Detect which cell encompasses the target text, then output its (x, y) center coordinate. 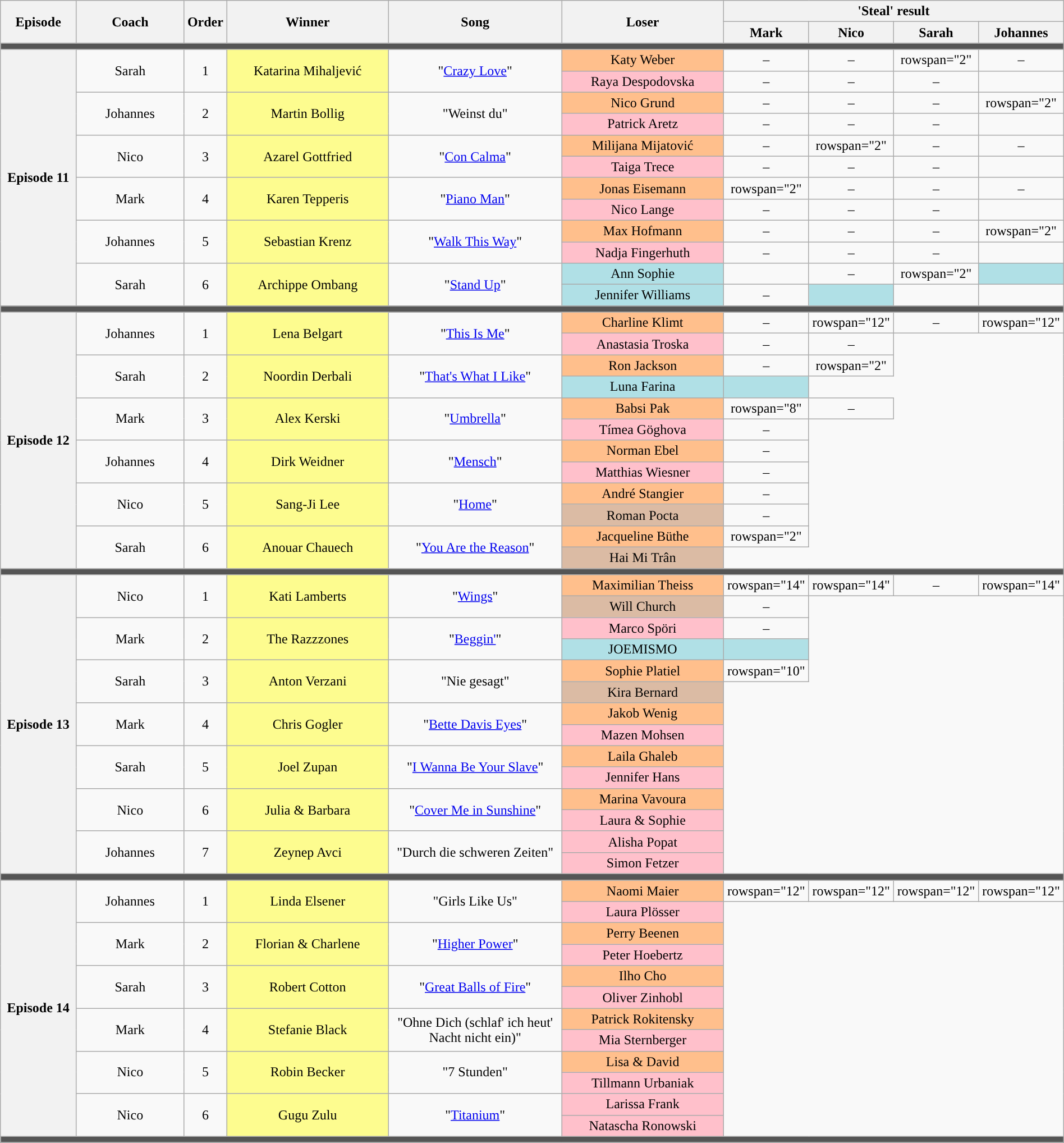
"Crazy Love" (475, 71)
Hai Mi Trân (643, 557)
'Steal' result (894, 11)
Simon Fetzer (643, 863)
"Walk This Way" (475, 241)
"Ohne Dich (schlaf' ich heut' Nacht nicht ein)" (475, 1030)
Archippe Ombang (308, 285)
André Stangier (643, 493)
Robert Cotton (308, 987)
Max Hofmann (643, 231)
"Stand Up" (475, 285)
Lisa & David (643, 1062)
Will Church (643, 607)
Perry Beenen (643, 934)
Nico Lange (643, 209)
Nadja Fingerhuth (643, 252)
Sang-Ji Lee (308, 504)
Episode 12 (38, 440)
Jacqueline Büthe (643, 536)
Laila Ghaleb (643, 756)
Linda Elsener (308, 902)
Sophie Platiel (643, 671)
"7 Stunden" (475, 1072)
Tímea Göghova (643, 429)
Episode 11 (38, 177)
Katarina Mihaljević (308, 71)
Mia Sternberger (643, 1040)
Ron Jackson (643, 365)
"Great Balls of Fire" (475, 987)
Luna Farina (643, 387)
Coach (130, 22)
The Razzzones (308, 639)
Laura & Sophie (643, 820)
Natascha Ronowski (643, 1126)
Anastasia Troska (643, 344)
Chris Gogler (308, 724)
"Girls Like Us" (475, 902)
Sebastian Krenz (308, 241)
Martin Bollig (308, 113)
Robin Becker (308, 1072)
Zeynep Avci (308, 852)
Order (205, 22)
"This Is Me" (475, 333)
"Piano Man" (475, 199)
Patrick Aretz (643, 124)
Karen Tepperis (308, 199)
Anton Verzani (308, 682)
Lena Belgart (308, 333)
"I Wanna Be Your Slave" (475, 767)
Anouar Chauech (308, 547)
"Nie gesagt" (475, 682)
Taiga Trece (643, 167)
Raya Despodovska (643, 81)
"Bette Davis Eyes" (475, 724)
"Titanium" (475, 1115)
Katy Weber (643, 60)
Marina Vavoura (643, 799)
"Mensch" (475, 461)
Tillmann Urbaniak (643, 1083)
Dirk Weidner (308, 461)
Episode 14 (38, 1008)
Marco Spöri (643, 628)
"Wings" (475, 596)
Alisha Popat (643, 842)
Jennifer Hans (643, 778)
Gugu Zulu (308, 1115)
"Durch die schweren Zeiten" (475, 852)
Loser (643, 22)
Naomi Maier (643, 891)
"Beggin'" (475, 639)
7 (205, 852)
Noordin Derbali (308, 376)
Norman Ebel (643, 451)
"Umbrella" (475, 419)
Matthias Wiesner (643, 472)
Laura Plösser (643, 912)
Patrick Rokitensky (643, 1019)
Jakob Wenig (643, 714)
Julia & Barbara (308, 810)
Oliver Zinhobl (643, 998)
"You Are the Reason" (475, 547)
Alex Kerski (308, 419)
Kira Bernard (643, 692)
"Home" (475, 504)
Peter Hoebertz (643, 955)
Winner (308, 22)
JOEMISMO (643, 650)
"Cover Me in Sunshine" (475, 810)
"Con Calma" (475, 156)
Kati Lamberts (308, 596)
Babsi Pak (643, 408)
Jonas Eisemann (643, 188)
Nico Grund (643, 103)
"Weinst du" (475, 113)
rowspan="10" (767, 671)
Charline Klimt (643, 323)
Maximilian Theiss (643, 586)
"That's What I Like" (475, 376)
Milijana Mijatović (643, 145)
Roman Pocta (643, 515)
Ann Sophie (643, 274)
Mazen Mohsen (643, 735)
Azarel Gottfried (308, 156)
Florian & Charlene (308, 944)
Stefanie Black (308, 1030)
Jennifer Williams (643, 295)
Joel Zupan (308, 767)
"Higher Power" (475, 944)
Episode 13 (38, 724)
Ilho Cho (643, 976)
rowspan="8" (767, 408)
Song (475, 22)
Episode (38, 22)
Larissa Frank (643, 1104)
